Extract the (X, Y) coordinate from the center of the cell holding the provided text.  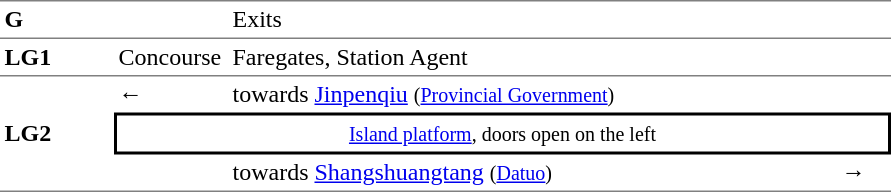
Faregates, Station Agent (532, 58)
LG2 (57, 134)
Exits (532, 20)
towards Jinpenqiu (Provincial Government) (532, 94)
Island platform, doors open on the left (502, 133)
G (57, 20)
towards Shangshuangtang (Datuo) (532, 173)
← (171, 94)
LG1 (57, 58)
→ (864, 173)
Concourse (171, 58)
